Identify which cell holds the provided text, then report its [X, Y] central coordinate. 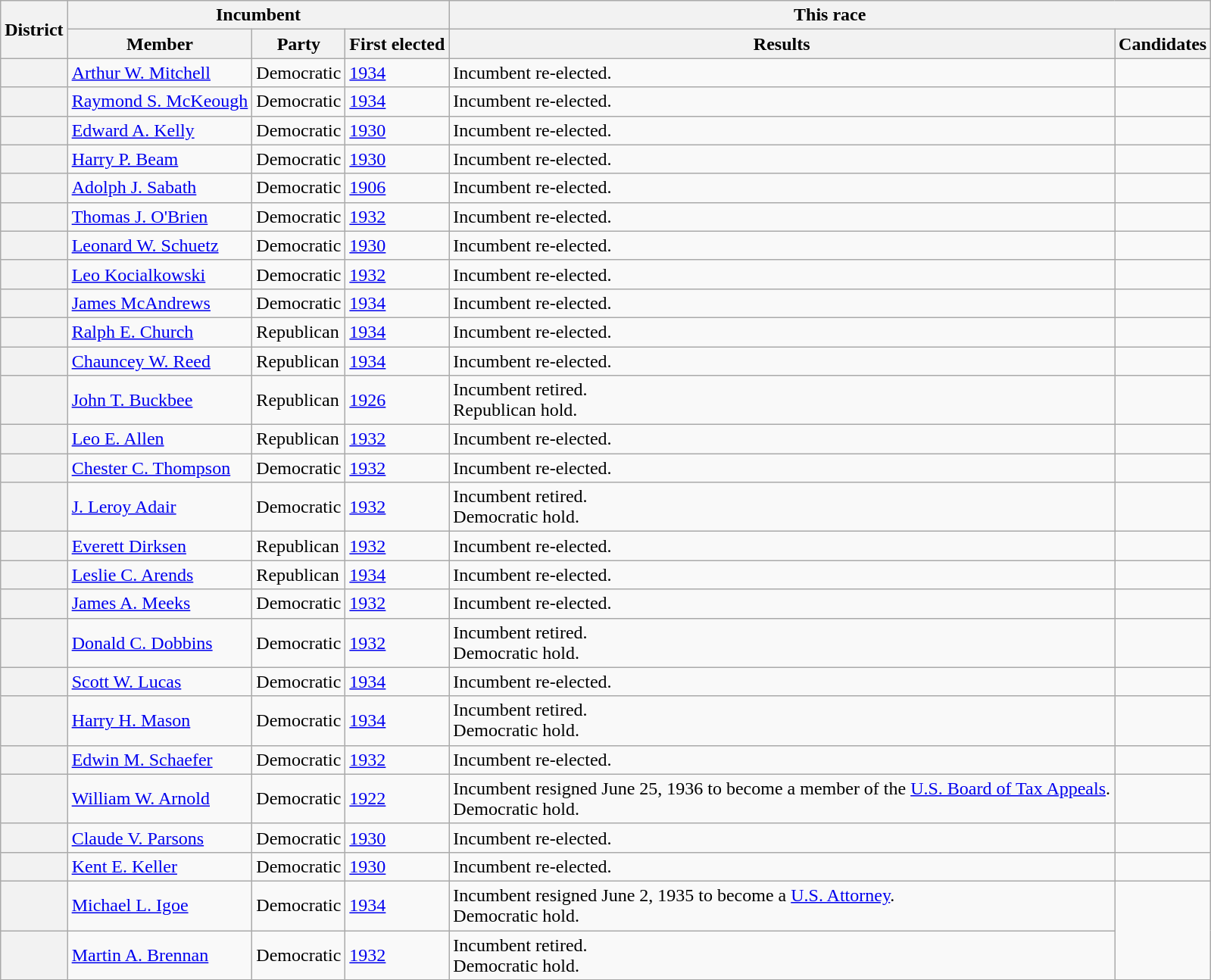
Leonard W. Schuetz [160, 245]
Chauncey W. Reed [160, 361]
Incumbent retired.Republican hold. [782, 400]
Everett Dirksen [160, 546]
Ralph E. Church [160, 332]
Michael L. Igoe [160, 906]
Incumbent [258, 15]
James A. Meeks [160, 604]
Results [782, 44]
Harry H. Mason [160, 721]
1926 [397, 400]
1906 [397, 188]
J. Leroy Adair [160, 507]
James McAndrews [160, 303]
Leslie C. Arends [160, 575]
Party [298, 44]
Edward A. Kelly [160, 130]
Incumbent resigned June 2, 1935 to become a U.S. Attorney.Democratic hold. [782, 906]
District [34, 30]
Adolph J. Sabath [160, 188]
First elected [397, 44]
Donald C. Dobbins [160, 642]
Candidates [1163, 44]
Martin A. Brennan [160, 954]
Chester C. Thompson [160, 468]
Leo Kocialkowski [160, 274]
Arthur W. Mitchell [160, 73]
Member [160, 44]
Kent E. Keller [160, 866]
Claude V. Parsons [160, 838]
Thomas J. O'Brien [160, 217]
1922 [397, 798]
William W. Arnold [160, 798]
John T. Buckbee [160, 400]
Scott W. Lucas [160, 682]
Incumbent resigned June 25, 1936 to become a member of the U.S. Board of Tax Appeals.Democratic hold. [782, 798]
Harry P. Beam [160, 159]
Leo E. Allen [160, 439]
Raymond S. McKeough [160, 101]
This race [830, 15]
Edwin M. Schaefer [160, 760]
